Return [x, y] of the center of cell containing provided text 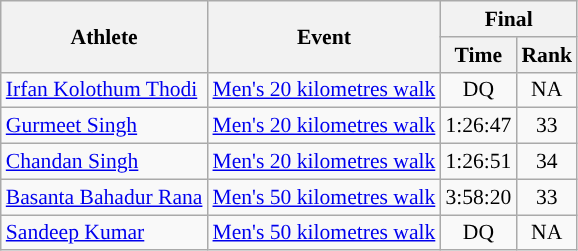
Gurmeet Singh [104, 126]
Athlete [104, 36]
Chandan Singh [104, 162]
Time [478, 55]
Basanta Bahadur Rana [104, 197]
3:58:20 [478, 197]
Sandeep Kumar [104, 233]
1:26:51 [478, 162]
34 [546, 162]
Final [508, 19]
Rank [546, 55]
Irfan Kolothum Thodi [104, 90]
1:26:47 [478, 126]
Event [324, 36]
